Determine the [X, Y] coordinate at the center of the cell enclosing the given text.  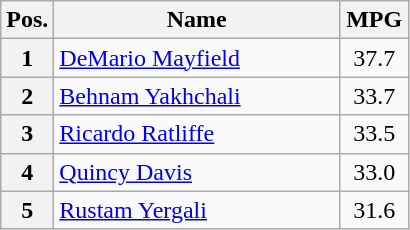
MPG [374, 20]
Rustam Yergali [197, 210]
4 [28, 172]
3 [28, 134]
5 [28, 210]
Ricardo Ratliffe [197, 134]
33.7 [374, 96]
1 [28, 58]
DeMario Mayfield [197, 58]
Quincy Davis [197, 172]
Behnam Yakhchali [197, 96]
33.0 [374, 172]
Name [197, 20]
31.6 [374, 210]
33.5 [374, 134]
Pos. [28, 20]
2 [28, 96]
37.7 [374, 58]
